Locate the cell with the specified text and output its [x, y] center coordinate. 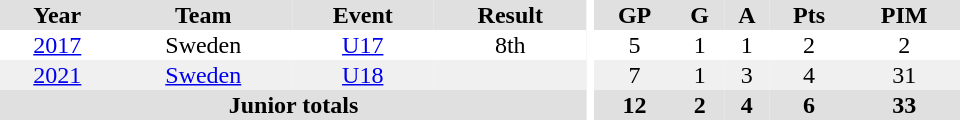
8th [511, 45]
A [747, 15]
PIM [904, 15]
U17 [363, 45]
Pts [810, 15]
5 [635, 45]
Year [58, 15]
Team [204, 15]
GP [635, 15]
31 [904, 75]
G [700, 15]
Junior totals [294, 105]
2017 [58, 45]
12 [635, 105]
2021 [58, 75]
Event [363, 15]
7 [635, 75]
33 [904, 105]
U18 [363, 75]
6 [810, 105]
3 [747, 75]
Result [511, 15]
